From the cell containing the given text, extract its center point as [X, Y] coordinate. 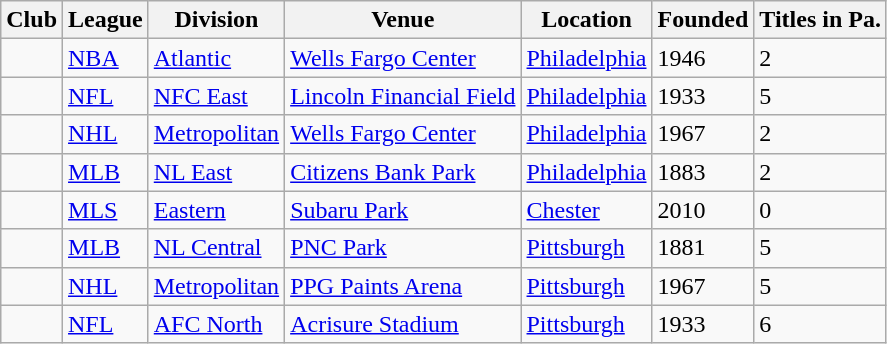
Titles in Pa. [820, 20]
MLS [106, 210]
Division [216, 20]
Venue [403, 20]
Club [32, 20]
NFC East [216, 96]
6 [820, 324]
PPG Paints Arena [403, 286]
1881 [703, 248]
NL Central [216, 248]
NBA [106, 58]
Founded [703, 20]
Eastern [216, 210]
1946 [703, 58]
NL East [216, 172]
Citizens Bank Park [403, 172]
Location [586, 20]
Subaru Park [403, 210]
Lincoln Financial Field [403, 96]
1883 [703, 172]
2010 [703, 210]
0 [820, 210]
Chester [586, 210]
PNC Park [403, 248]
Atlantic [216, 58]
League [106, 20]
Acrisure Stadium [403, 324]
AFC North [216, 324]
